Pinpoint the cell where the given text exists, returning its [X, Y] midpoint coordinate. 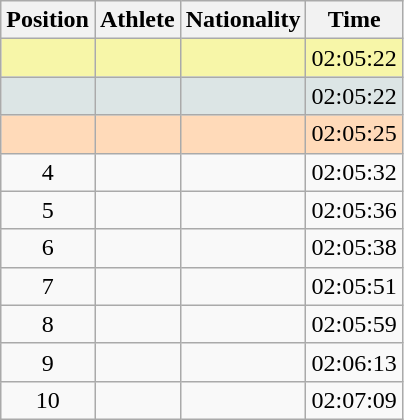
02:05:25 [354, 134]
02:05:36 [354, 210]
Position [48, 20]
8 [48, 324]
7 [48, 286]
02:06:13 [354, 362]
02:05:38 [354, 248]
Nationality [243, 20]
02:05:32 [354, 172]
02:07:09 [354, 400]
02:05:51 [354, 286]
Athlete [137, 20]
6 [48, 248]
4 [48, 172]
5 [48, 210]
02:05:59 [354, 324]
10 [48, 400]
9 [48, 362]
Time [354, 20]
